Extract the [x, y] coordinate from the center of the cell holding the provided text.  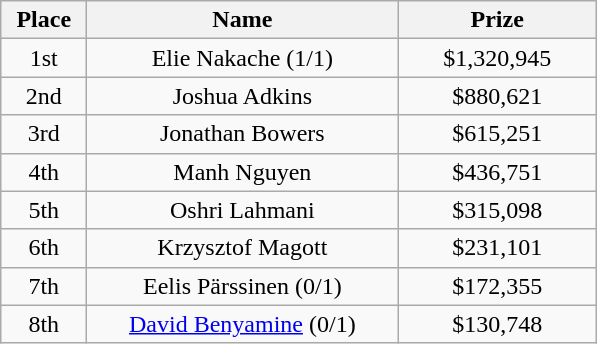
$436,751 [498, 172]
6th [44, 248]
Name [242, 20]
2nd [44, 96]
5th [44, 210]
$880,621 [498, 96]
Eelis Pärssinen (0/1) [242, 286]
$231,101 [498, 248]
Prize [498, 20]
Manh Nguyen [242, 172]
$130,748 [498, 324]
$1,320,945 [498, 58]
8th [44, 324]
3rd [44, 134]
Krzysztof Magott [242, 248]
$315,098 [498, 210]
7th [44, 286]
$615,251 [498, 134]
Place [44, 20]
4th [44, 172]
Elie Nakache (1/1) [242, 58]
David Benyamine (0/1) [242, 324]
Joshua Adkins [242, 96]
Jonathan Bowers [242, 134]
1st [44, 58]
Oshri Lahmani [242, 210]
$172,355 [498, 286]
